Scan for the cell matching the given text and deliver its (X, Y) coordinate at center. 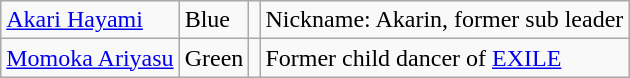
Former child dancer of EXILE (444, 58)
Momoka Ariyasu (90, 58)
Nickname: Akarin, former sub leader (444, 20)
Green (214, 58)
Akari Hayami (90, 20)
Blue (214, 20)
